Scan for the cell matching the given text and deliver its [X, Y] coordinate at center. 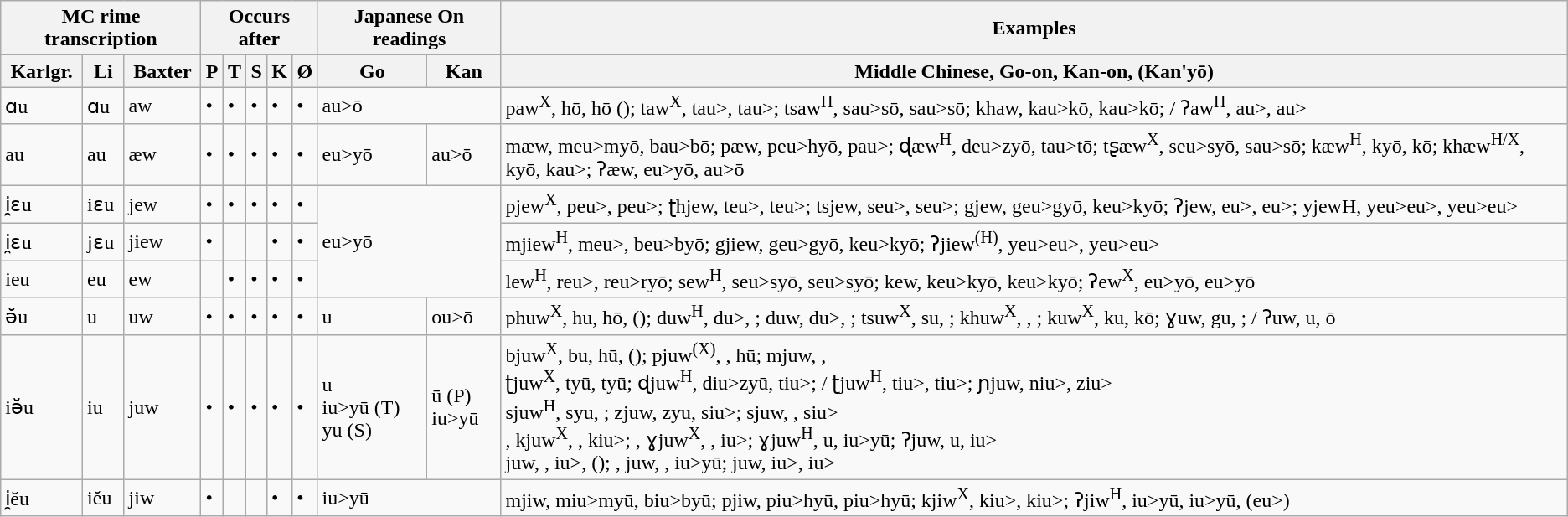
phuwX, hu, hō, (); duwH, du>, ; duw, du>, ; tsuwX, su, ; khuwX, , ; kuwX, ku, kō; ɣuw, gu, ; / ʔuw, u, ō [1034, 317]
jew [162, 204]
iĕu [104, 498]
MC rime transcription [101, 28]
ieu [42, 280]
Karlgr. [42, 71]
P [212, 71]
iɛu [104, 204]
mjiewH, meu>, beu>byō; gjiew, geu>gyō, keu>kyō; ʔjiew(H), yeu>eu>, yeu>eu> [1034, 241]
Middle Chinese, Go-on, Kan-on, (Kan'yō) [1034, 71]
Japanese On readings [409, 28]
ou>ō [464, 317]
Go [372, 71]
Occurs after [260, 28]
mjiw, miu>myū, biu>byū; pjiw, piu>hyū, piu>hyū; kjiwX, kiu>, kiu>; ʔjiwH, iu>yū, iu>yū, (eu>) [1034, 498]
ū (P)iu>yū [464, 407]
uw [162, 317]
eu [104, 280]
jiw [162, 498]
iu>yū [409, 498]
pawX, hō, hō (); tawX, tau>, tau>; tsawH, sau>sō, sau>sō; khaw, kau>kō, kau>kō; / ʔawH, au>, au> [1034, 106]
i̯ĕu [42, 498]
uiu>yū (T)yu (S) [372, 407]
Li [104, 71]
æw [162, 154]
Baxter [162, 71]
jɛu [104, 241]
T [235, 71]
Kan [464, 71]
jiew [162, 241]
aw [162, 106]
S [256, 71]
juw [162, 407]
pjewX, peu>, peu>; ʈhjew, teu>, teu>; tsjew, seu>, seu>; gjew, geu>gyō, keu>kyō; ʔjew, eu>, eu>; yjewH, yeu>eu>, yeu>eu> [1034, 204]
lewH, reu>, reu>ryō; sewH, seu>syō, seu>syō; kew, keu>kyō, keu>kyō; ʔewX, eu>yō, eu>yō [1034, 280]
ə̆u [42, 317]
Examples [1034, 28]
iə̆u [42, 407]
ew [162, 280]
K [279, 71]
mæw, meu>myō, bau>bō; pæw, peu>hyō, pau>; ɖæwH, deu>zyō, tau>tō; tʂæwX, seu>syō, sau>sō; kæwH, kyō, kō; khæwH/X, kyō, kau>; ʔæw, eu>yō, au>ō [1034, 154]
iu [104, 407]
Ø [305, 71]
